For the text-containing cell, return its midpoint in (X, Y) coordinate format. 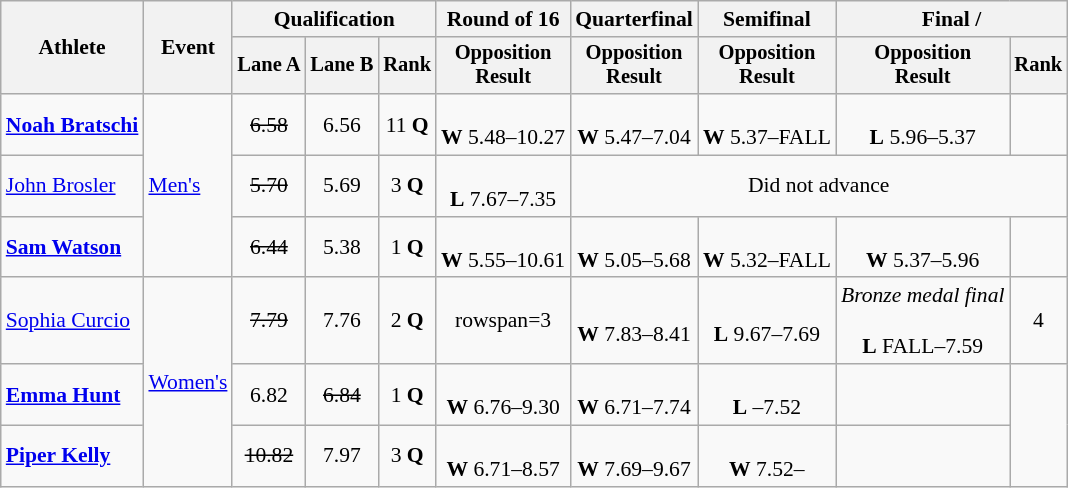
L 9.67–7.69 (767, 322)
6.58 (268, 124)
6.82 (268, 394)
Lane B (342, 66)
W 5.32–FALL (767, 248)
L 7.67–7.35 (503, 186)
W 6.71–8.57 (503, 456)
Round of 16 (503, 19)
Piper Kelly (72, 456)
Noah Bratschi (72, 124)
John Brosler (72, 186)
W 6.76–9.30 (503, 394)
Sam Watson (72, 248)
Did not advance (818, 186)
Qualification (334, 19)
W 5.37–FALL (767, 124)
5.69 (342, 186)
11 Q (407, 124)
Event (188, 48)
W 7.83–8.41 (634, 322)
4 (1039, 322)
2 Q (407, 322)
L 5.96–5.37 (923, 124)
Semifinal (767, 19)
Lane A (268, 66)
Quarterfinal (634, 19)
W 5.55–10.61 (503, 248)
6.84 (342, 394)
W 5.47–7.04 (634, 124)
Women's (188, 382)
W 7.69–9.67 (634, 456)
10.82 (268, 456)
Emma Hunt (72, 394)
6.56 (342, 124)
rowspan=3 (503, 322)
W 6.71–7.74 (634, 394)
Final / (952, 19)
W 5.37–5.96 (923, 248)
5.38 (342, 248)
Bronze medal finalL FALL–7.59 (923, 322)
W 7.52– (767, 456)
Athlete (72, 48)
7.76 (342, 322)
7.97 (342, 456)
Men's (188, 186)
W 5.05–5.68 (634, 248)
5.70 (268, 186)
W 5.48–10.27 (503, 124)
Sophia Curcio (72, 322)
7.79 (268, 322)
6.44 (268, 248)
L –7.52 (767, 394)
